Return the (X, Y) coordinate for the center point of the cell that contains the specified text.  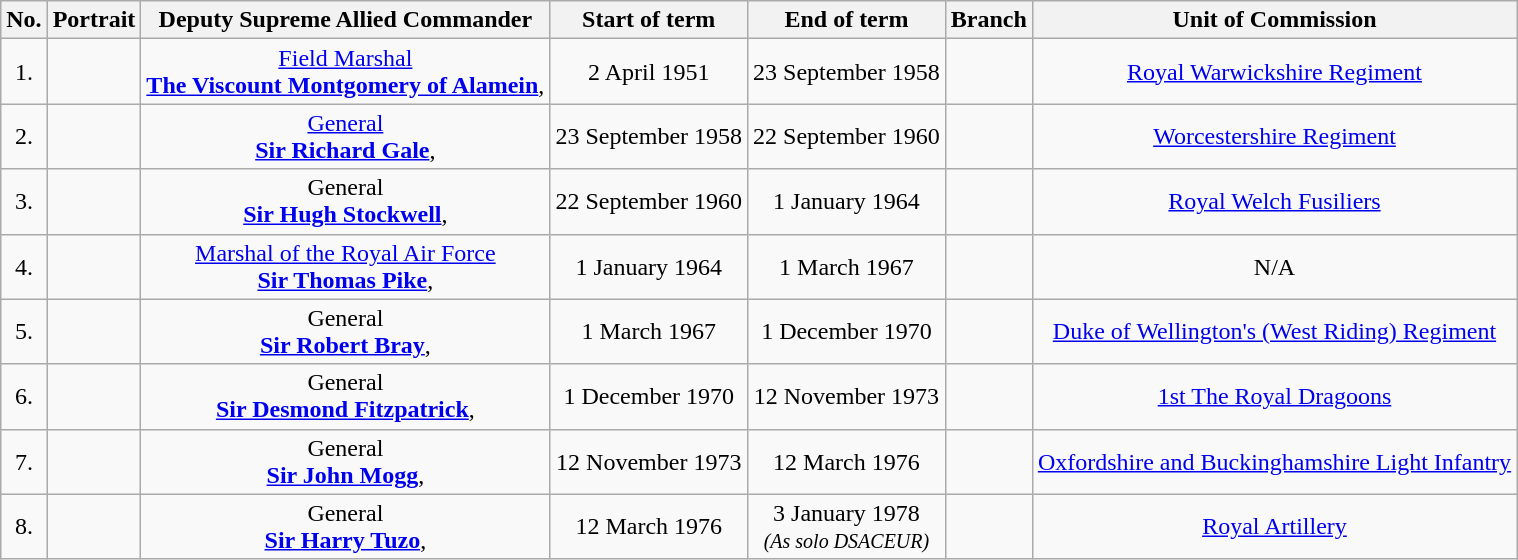
GeneralSir Harry Tuzo, (346, 526)
GeneralSir Robert Bray, (346, 332)
N/A (1274, 266)
GeneralSir Desmond Fitzpatrick, (346, 396)
GeneralSir Hugh Stockwell, (346, 202)
1. (24, 72)
3 January 1978(As solo DSACEUR) (847, 526)
3. (24, 202)
Oxfordshire and Buckinghamshire Light Infantry (1274, 462)
6. (24, 396)
Field MarshalThe Viscount Montgomery of Alamein, (346, 72)
GeneralSir John Mogg, (346, 462)
Unit of Commission (1274, 20)
Duke of Wellington's (West Riding) Regiment (1274, 332)
Deputy Supreme Allied Commander (346, 20)
Branch (988, 20)
Marshal of the Royal Air ForceSir Thomas Pike, (346, 266)
Royal Warwickshire Regiment (1274, 72)
2. (24, 136)
End of term (847, 20)
GeneralSir Richard Gale, (346, 136)
7. (24, 462)
5. (24, 332)
No. (24, 20)
4. (24, 266)
Royal Artillery (1274, 526)
Portrait (94, 20)
Worcestershire Regiment (1274, 136)
2 April 1951 (649, 72)
8. (24, 526)
Royal Welch Fusiliers (1274, 202)
1st The Royal Dragoons (1274, 396)
Start of term (649, 20)
